Locate the cell with the specified text and output its [x, y] center coordinate. 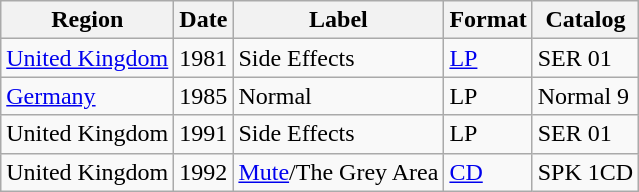
SPK 1CD [585, 172]
1985 [204, 96]
Germany [88, 96]
Label [338, 20]
Date [204, 20]
Catalog [585, 20]
Normal [338, 96]
Region [88, 20]
1981 [204, 58]
1991 [204, 134]
Normal 9 [585, 96]
Format [488, 20]
Mute/The Grey Area [338, 172]
CD [488, 172]
1992 [204, 172]
